Detect which cell encompasses the target text, then output its (x, y) center coordinate. 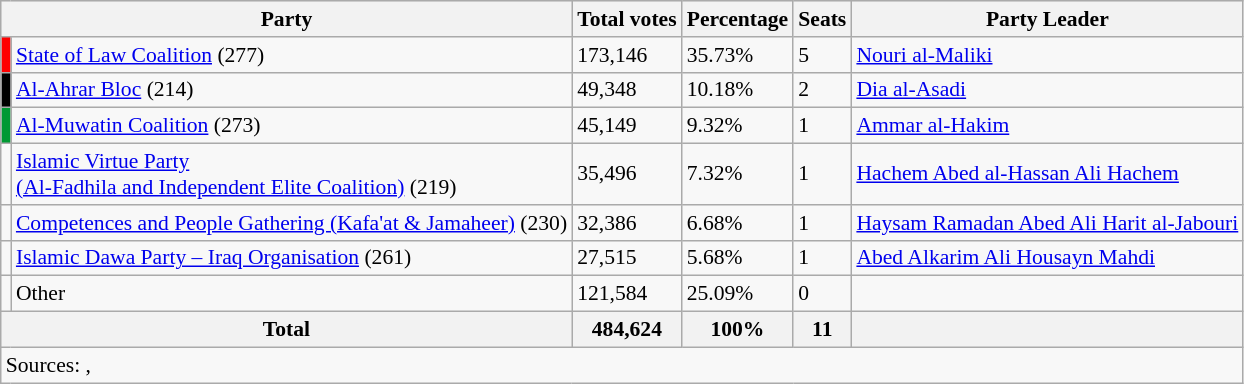
9.32% (738, 126)
0 (822, 294)
Abed Alkarim Ali Housayn Mahdi (1047, 258)
6.68% (738, 223)
27,515 (626, 258)
7.32% (738, 174)
Hachem Abed al-Hassan Ali Hachem (1047, 174)
Islamic Dawa Party – Iraq Organisation (261) (292, 258)
State of Law Coalition (277) (292, 55)
Competences and People Gathering (Kafa'at & Jamaheer) (230) (292, 223)
25.09% (738, 294)
Al-Ahrar Bloc (214) (292, 90)
Haysam Ramadan Abed Ali Harit al-Jabouri (1047, 223)
45,149 (626, 126)
49,348 (626, 90)
Ammar al-Hakim (1047, 126)
Total votes (626, 19)
2 (822, 90)
Other (292, 294)
35.73% (738, 55)
Dia al-Asadi (1047, 90)
173,146 (626, 55)
Party (286, 19)
Sources: , (622, 365)
Nouri al-Maliki (1047, 55)
32,386 (626, 223)
5 (822, 55)
Total (286, 330)
11 (822, 330)
35,496 (626, 174)
Al-Muwatin Coalition (273) (292, 126)
484,624 (626, 330)
Islamic Virtue Party (Al-Fadhila and Independent Elite Coalition) (219) (292, 174)
10.18% (738, 90)
121,584 (626, 294)
5.68% (738, 258)
Percentage (738, 19)
100% (738, 330)
Seats (822, 19)
Party Leader (1047, 19)
